Return the [x, y] coordinate for the center point of the cell that contains the specified text.  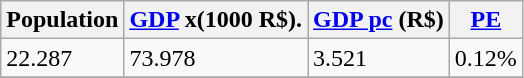
Population [62, 20]
0.12% [486, 58]
3.521 [379, 58]
GDP pc (R$) [379, 20]
GDP x(1000 R$). [216, 20]
PE [486, 20]
22.287 [62, 58]
73.978 [216, 58]
